Return [X, Y] of the center of cell containing provided text 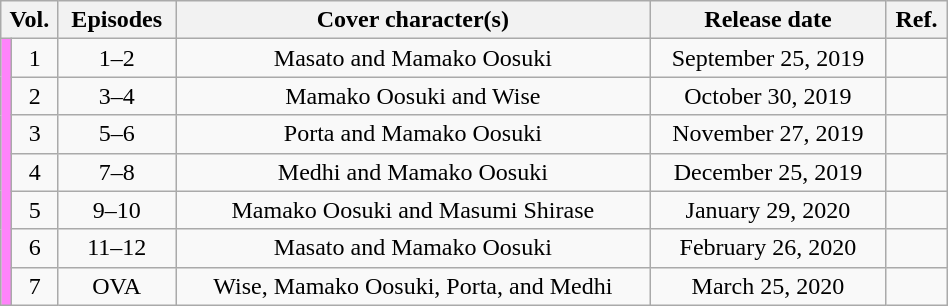
11–12 [117, 248]
9–10 [117, 210]
3–4 [117, 96]
1–2 [117, 58]
January 29, 2020 [768, 210]
6 [35, 248]
Cover character(s) [413, 20]
2 [35, 96]
5–6 [117, 134]
Mamako Oosuki and Masumi Shirase [413, 210]
November 27, 2019 [768, 134]
Mamako Oosuki and Wise [413, 96]
Release date [768, 20]
September 25, 2019 [768, 58]
October 30, 2019 [768, 96]
4 [35, 172]
December 25, 2019 [768, 172]
Porta and Mamako Oosuki [413, 134]
Episodes [117, 20]
7 [35, 286]
5 [35, 210]
February 26, 2020 [768, 248]
Wise, Mamako Oosuki, Porta, and Medhi [413, 286]
1 [35, 58]
Ref. [916, 20]
3 [35, 134]
Vol. [30, 20]
March 25, 2020 [768, 286]
7–8 [117, 172]
Medhi and Mamako Oosuki [413, 172]
OVA [117, 286]
